Scan for the cell matching the given text and deliver its (x, y) coordinate at center. 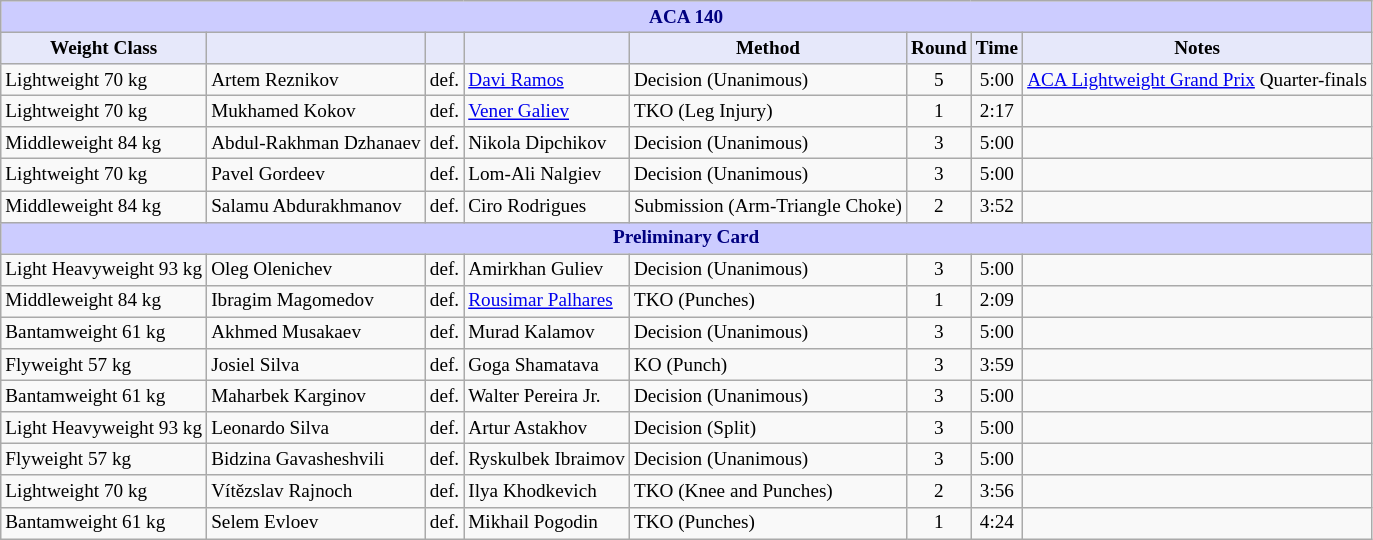
Goga Shamatava (547, 365)
Rousimar Palhares (547, 301)
2:17 (996, 111)
Abdul-Rakhman Dzhanaev (316, 143)
Round (940, 48)
Ciro Rodrigues (547, 206)
Amirkhan Guliev (547, 270)
Notes (1198, 48)
Ibragim Magomedov (316, 301)
TKO (Leg Injury) (768, 111)
Decision (Split) (768, 428)
Selem Evloev (316, 523)
Weight Class (104, 48)
Ryskulbek Ibraimov (547, 460)
Mukhamed Kokov (316, 111)
KO (Punch) (768, 365)
ACA 140 (686, 17)
Maharbek Karginov (316, 396)
3:59 (996, 365)
Nikola Dipchikov (547, 143)
TKO (Knee and Punches) (768, 491)
Davi Ramos (547, 80)
Bidzina Gavasheshvili (316, 460)
3:56 (996, 491)
2:09 (996, 301)
Vítězslav Rajnoch (316, 491)
Submission (Arm-Triangle Choke) (768, 206)
Method (768, 48)
Vener Galiev (547, 111)
Salamu Abdurakhmanov (316, 206)
Artem Reznikov (316, 80)
Time (996, 48)
Leonardo Silva (316, 428)
5 (940, 80)
Artur Astakhov (547, 428)
Akhmed Musakaev (316, 333)
Josiel Silva (316, 365)
Pavel Gordeev (316, 175)
ACA Lightweight Grand Prix Quarter-finals (1198, 80)
4:24 (996, 523)
Mikhail Pogodin (547, 523)
Walter Pereira Jr. (547, 396)
Lom-Ali Nalgiev (547, 175)
Preliminary Card (686, 238)
3:52 (996, 206)
Ilya Khodkevich (547, 491)
Oleg Olenichev (316, 270)
Murad Kalamov (547, 333)
